Extract the [X, Y] coordinate from the center of the cell holding the provided text.  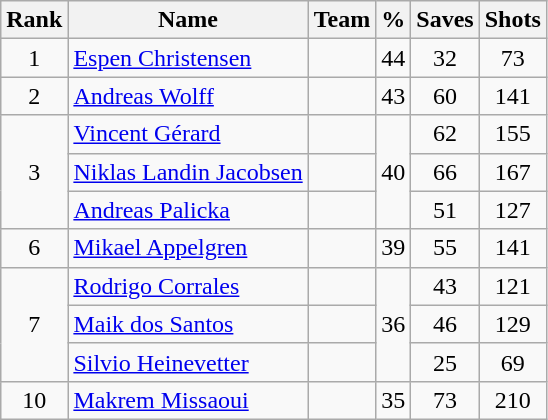
167 [512, 172]
Team [342, 20]
35 [394, 400]
129 [512, 324]
1 [34, 58]
Mikael Appelgren [188, 248]
Niklas Landin Jacobsen [188, 172]
6 [34, 248]
Name [188, 20]
36 [394, 324]
121 [512, 286]
Maik dos Santos [188, 324]
Rodrigo Corrales [188, 286]
62 [445, 134]
210 [512, 400]
32 [445, 58]
44 [394, 58]
2 [34, 96]
10 [34, 400]
60 [445, 96]
3 [34, 172]
Andreas Palicka [188, 210]
55 [445, 248]
Vincent Gérard [188, 134]
69 [512, 362]
Espen Christensen [188, 58]
155 [512, 134]
Silvio Heinevetter [188, 362]
46 [445, 324]
Andreas Wolff [188, 96]
% [394, 20]
7 [34, 324]
Saves [445, 20]
Shots [512, 20]
Rank [34, 20]
Makrem Missaoui [188, 400]
66 [445, 172]
51 [445, 210]
40 [394, 172]
39 [394, 248]
25 [445, 362]
127 [512, 210]
